Return (X, Y) of the center of cell containing provided text 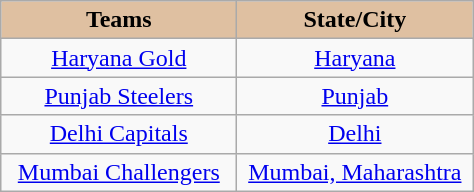
Haryana (355, 58)
Teams (119, 20)
State/City (355, 20)
Delhi Capitals (119, 134)
Haryana Gold (119, 58)
Punjab (355, 96)
Delhi (355, 134)
Punjab Steelers (119, 96)
Mumbai Challengers (119, 172)
Mumbai, Maharashtra (355, 172)
